Pinpoint the cell where the given text exists, returning its (X, Y) midpoint coordinate. 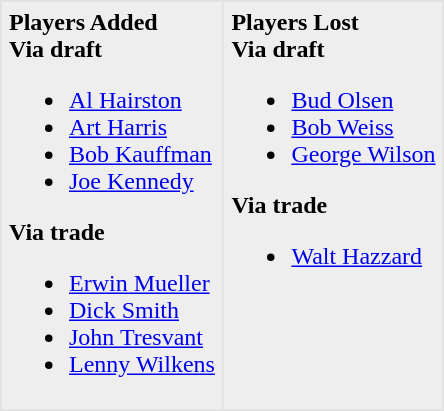
Players LostVia draftBud Olsen Bob Weiss George Wilson Via tradeWalt Hazzard (334, 206)
Players AddedVia draftAl HairstonArt HarrisBob KauffmanJoe KennedyVia tradeErwin MuellerDick SmithJohn TresvantLenny Wilkens (112, 206)
